Scan for the cell matching the given text and deliver its (x, y) coordinate at center. 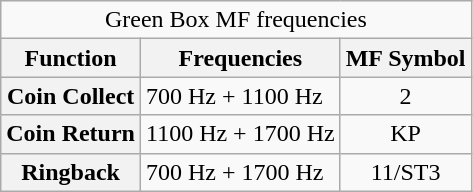
700 Hz + 1700 Hz (240, 172)
Coin Return (71, 134)
1100 Hz + 1700 Hz (240, 134)
Frequencies (240, 58)
Coin Collect (71, 96)
11/ST3 (406, 172)
2 (406, 96)
Ringback (71, 172)
700 Hz + 1100 Hz (240, 96)
Function (71, 58)
MF Symbol (406, 58)
Green Box MF frequencies (236, 20)
KP (406, 134)
